Find where the given text appears and provide that cell's center as (x, y) coordinate. 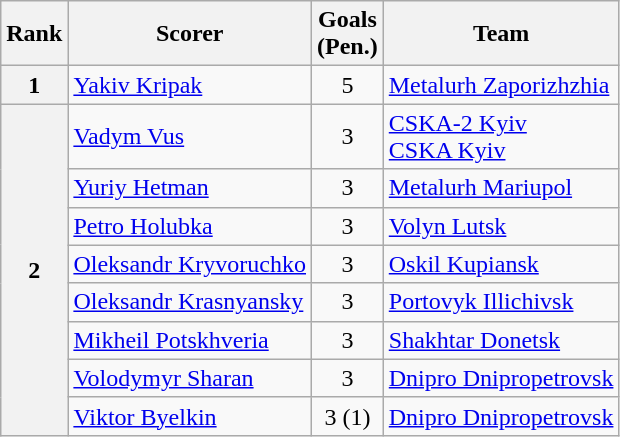
Oleksandr Krasnyansky (190, 302)
Volyn Lutsk (501, 226)
Goals(Pen.) (348, 34)
Metalurh Mariupol (501, 188)
5 (348, 85)
Yuriy Hetman (190, 188)
Shakhtar Donetsk (501, 340)
Vadym Vus (190, 136)
3 (1) (348, 416)
2 (34, 270)
Scorer (190, 34)
Portovyk Illichivsk (501, 302)
Viktor Byelkin (190, 416)
Oleksandr Kryvoruchko (190, 264)
Yakiv Kripak (190, 85)
CSKA-2 KyivCSKA Kyiv (501, 136)
Volodymyr Sharan (190, 378)
1 (34, 85)
Rank (34, 34)
Mikheil Potskhveria (190, 340)
Petro Holubka (190, 226)
Oskil Kupiansk (501, 264)
Team (501, 34)
Metalurh Zaporizhzhia (501, 85)
